Capture the cell that displays the provided text and extract its [X, Y] central coordinate. 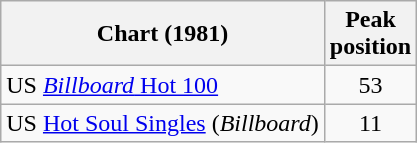
US Hot Soul Singles (Billboard) [163, 123]
Chart (1981) [163, 34]
US Billboard Hot 100 [163, 85]
53 [370, 85]
Peakposition [370, 34]
11 [370, 123]
